Detect which cell encompasses the target text, then output its (x, y) center coordinate. 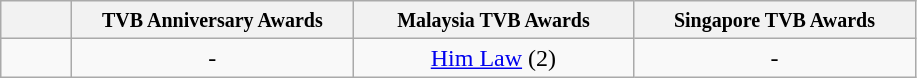
Singapore TVB Awards (774, 20)
Malaysia TVB Awards (494, 20)
TVB Anniversary Awards (212, 20)
Him Law (2) (494, 58)
